Locate the cell with the specified text and output its (x, y) center coordinate. 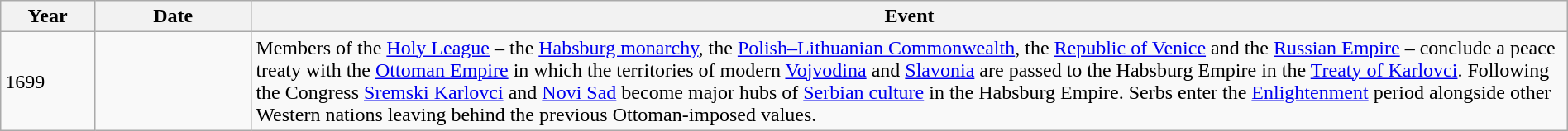
Date (172, 16)
Year (48, 16)
Event (910, 16)
1699 (48, 81)
